Return the (x, y) coordinate for the center point of the cell that contains the specified text.  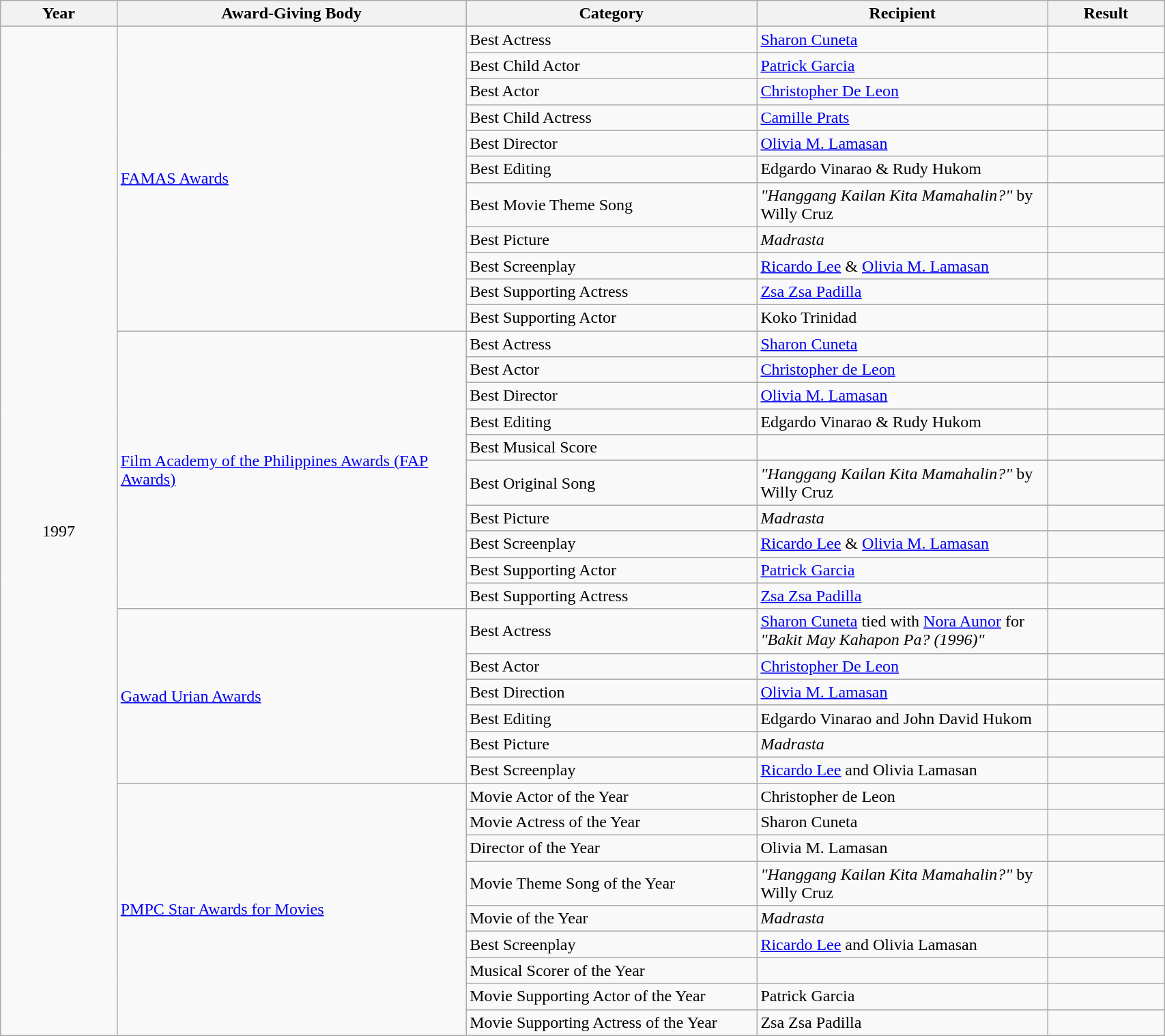
Musical Scorer of the Year (612, 970)
Director of the Year (612, 848)
FAMAS Awards (291, 179)
Best Original Song (612, 483)
Movie Actor of the Year (612, 796)
Movie of the Year (612, 919)
Movie Supporting Actor of the Year (612, 996)
Film Academy of the Philippines Awards (FAP Awards) (291, 470)
Gawad Urian Awards (291, 696)
Camille Prats (902, 117)
Award-Giving Body (291, 14)
Result (1106, 14)
Recipient (902, 14)
Movie Theme Song of the Year (612, 883)
Movie Supporting Actress of the Year (612, 1022)
Movie Actress of the Year (612, 822)
Best Musical Score (612, 448)
1997 (59, 531)
Best Child Actress (612, 117)
PMPC Star Awards for Movies (291, 910)
Koko Trinidad (902, 317)
Category (612, 14)
Best Movie Theme Song (612, 205)
Sharon Cuneta tied with Nora Aunor for "Bakit May Kahapon Pa? (1996)" (902, 631)
Edgardo Vinarao and John David Hukom (902, 718)
Best Child Actor (612, 66)
Year (59, 14)
Best Direction (612, 692)
